From the cell containing the given text, extract its center point as (X, Y) coordinate. 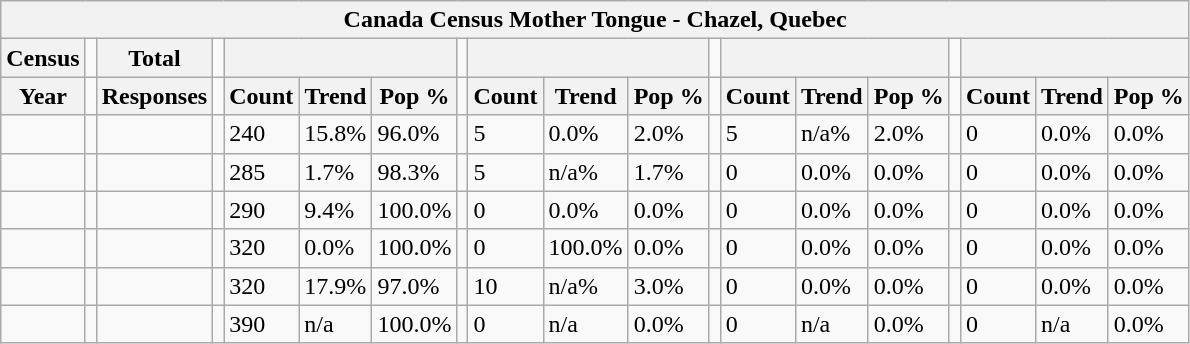
3.0% (668, 286)
Total (154, 58)
Responses (154, 96)
290 (262, 210)
17.9% (336, 286)
98.3% (414, 172)
9.4% (336, 210)
Year (43, 96)
240 (262, 134)
Census (43, 58)
10 (506, 286)
285 (262, 172)
96.0% (414, 134)
15.8% (336, 134)
390 (262, 324)
97.0% (414, 286)
Canada Census Mother Tongue - Chazel, Quebec (596, 20)
